Capture the cell that displays the provided text and extract its (X, Y) central coordinate. 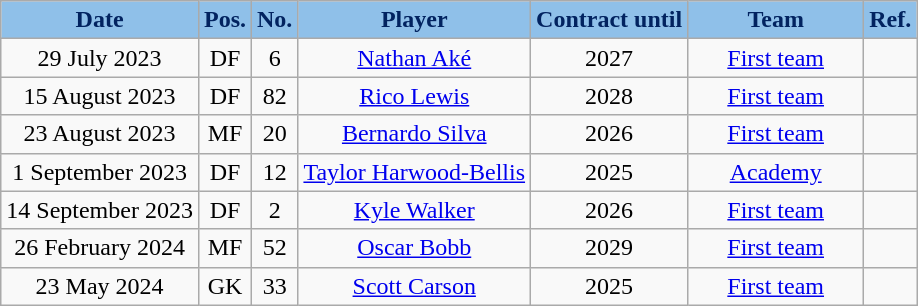
GK (224, 286)
6 (275, 58)
Taylor Harwood-Bellis (414, 172)
33 (275, 286)
Team (776, 20)
Player (414, 20)
26 February 2024 (100, 248)
Pos. (224, 20)
No. (275, 20)
Contract until (610, 20)
52 (275, 248)
82 (275, 96)
Oscar Bobb (414, 248)
Kyle Walker (414, 210)
Academy (776, 172)
23 August 2023 (100, 134)
15 August 2023 (100, 96)
Nathan Aké (414, 58)
Rico Lewis (414, 96)
Bernardo Silva (414, 134)
14 September 2023 (100, 210)
2027 (610, 58)
29 July 2023 (100, 58)
1 September 2023 (100, 172)
2029 (610, 248)
Scott Carson (414, 286)
2028 (610, 96)
2 (275, 210)
20 (275, 134)
Ref. (890, 20)
23 May 2024 (100, 286)
Date (100, 20)
12 (275, 172)
